Detect which cell encompasses the target text, then output its [X, Y] center coordinate. 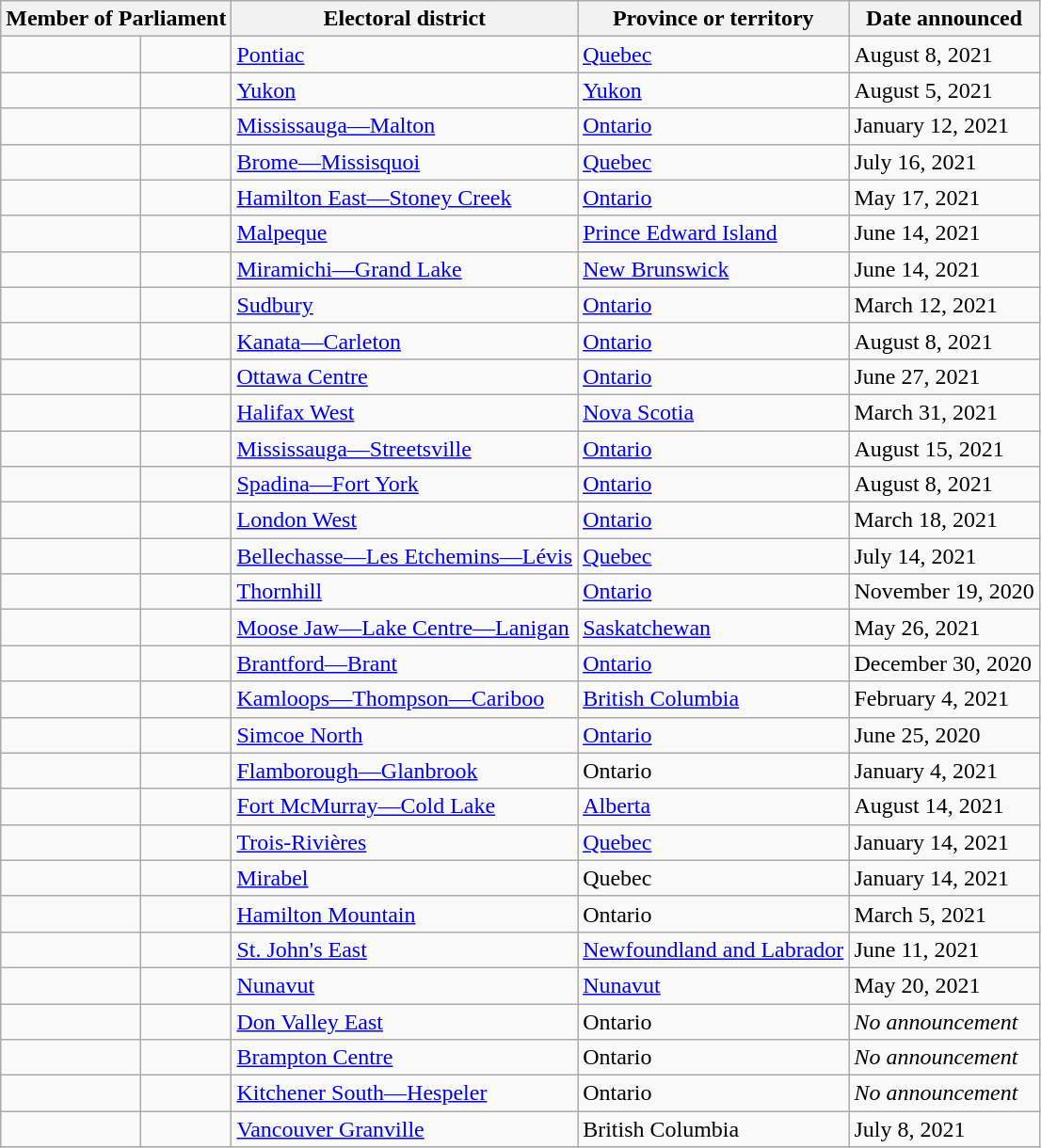
June 27, 2021 [944, 376]
Brantford—Brant [405, 663]
Vancouver Granville [405, 1129]
Miramichi—Grand Lake [405, 269]
Date announced [944, 19]
Member of Parliament [117, 19]
March 12, 2021 [944, 305]
Mirabel [405, 878]
August 5, 2021 [944, 90]
Kamloops—Thompson—Cariboo [405, 699]
Prince Edward Island [713, 233]
Fort McMurray—Cold Lake [405, 806]
Electoral district [405, 19]
Kitchener South—Hespeler [405, 1093]
Saskatchewan [713, 628]
Province or territory [713, 19]
Halifax West [405, 412]
January 12, 2021 [944, 126]
December 30, 2020 [944, 663]
March 31, 2021 [944, 412]
July 14, 2021 [944, 556]
Hamilton Mountain [405, 914]
Brampton Centre [405, 1058]
August 14, 2021 [944, 806]
November 19, 2020 [944, 592]
Hamilton East—Stoney Creek [405, 198]
Bellechasse—Les Etchemins—Lévis [405, 556]
Mississauga—Streetsville [405, 449]
Don Valley East [405, 1021]
July 16, 2021 [944, 162]
Trois-Rivières [405, 842]
Kanata—Carleton [405, 341]
Mississauga—Malton [405, 126]
Brome—Missisquoi [405, 162]
February 4, 2021 [944, 699]
January 4, 2021 [944, 771]
June 11, 2021 [944, 949]
May 17, 2021 [944, 198]
Thornhill [405, 592]
Pontiac [405, 55]
Malpeque [405, 233]
July 8, 2021 [944, 1129]
Sudbury [405, 305]
London West [405, 520]
St. John's East [405, 949]
May 20, 2021 [944, 985]
August 15, 2021 [944, 449]
Simcoe North [405, 735]
March 5, 2021 [944, 914]
Newfoundland and Labrador [713, 949]
New Brunswick [713, 269]
March 18, 2021 [944, 520]
Ottawa Centre [405, 376]
Alberta [713, 806]
May 26, 2021 [944, 628]
Spadina—Fort York [405, 485]
June 25, 2020 [944, 735]
Nova Scotia [713, 412]
Moose Jaw—Lake Centre—Lanigan [405, 628]
Flamborough—Glanbrook [405, 771]
